Pinpoint the cell where the given text exists, returning its [x, y] midpoint coordinate. 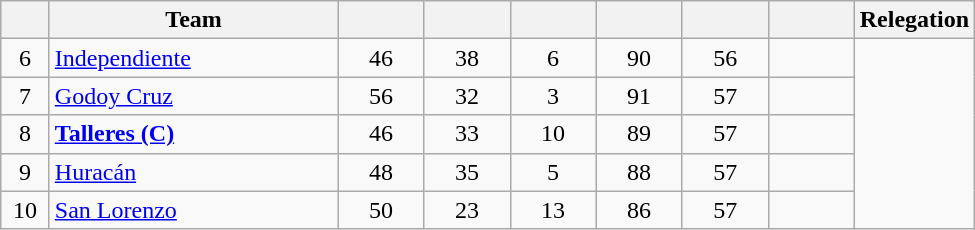
8 [26, 134]
3 [553, 96]
35 [467, 172]
13 [553, 210]
50 [381, 210]
5 [553, 172]
90 [639, 58]
32 [467, 96]
23 [467, 210]
7 [26, 96]
89 [639, 134]
88 [639, 172]
Independiente [194, 58]
48 [381, 172]
Godoy Cruz [194, 96]
9 [26, 172]
Huracán [194, 172]
Talleres (C) [194, 134]
91 [639, 96]
38 [467, 58]
86 [639, 210]
San Lorenzo [194, 210]
33 [467, 134]
Relegation [914, 20]
Team [194, 20]
